Capture the cell that displays the provided text and extract its (X, Y) central coordinate. 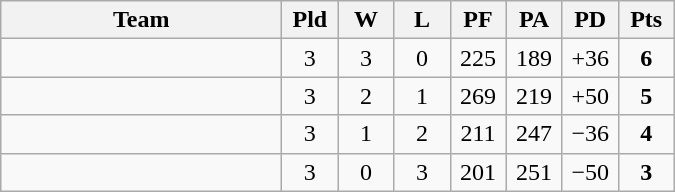
189 (534, 58)
L (422, 20)
269 (478, 96)
247 (534, 134)
PD (590, 20)
251 (534, 172)
PA (534, 20)
+50 (590, 96)
−50 (590, 172)
−36 (590, 134)
6 (646, 58)
5 (646, 96)
Pld (310, 20)
Pts (646, 20)
Team (142, 20)
201 (478, 172)
225 (478, 58)
+36 (590, 58)
219 (534, 96)
W (366, 20)
4 (646, 134)
PF (478, 20)
211 (478, 134)
